Pinpoint the cell where the given text exists, returning its (X, Y) midpoint coordinate. 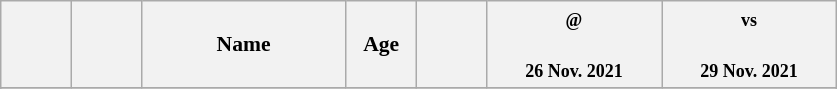
vs 29 Nov. 2021 (750, 44)
Age (381, 44)
@ 26 Nov. 2021 (574, 44)
Name (244, 44)
